Output the [x, y] coordinate of the center of the cell containing the given text.  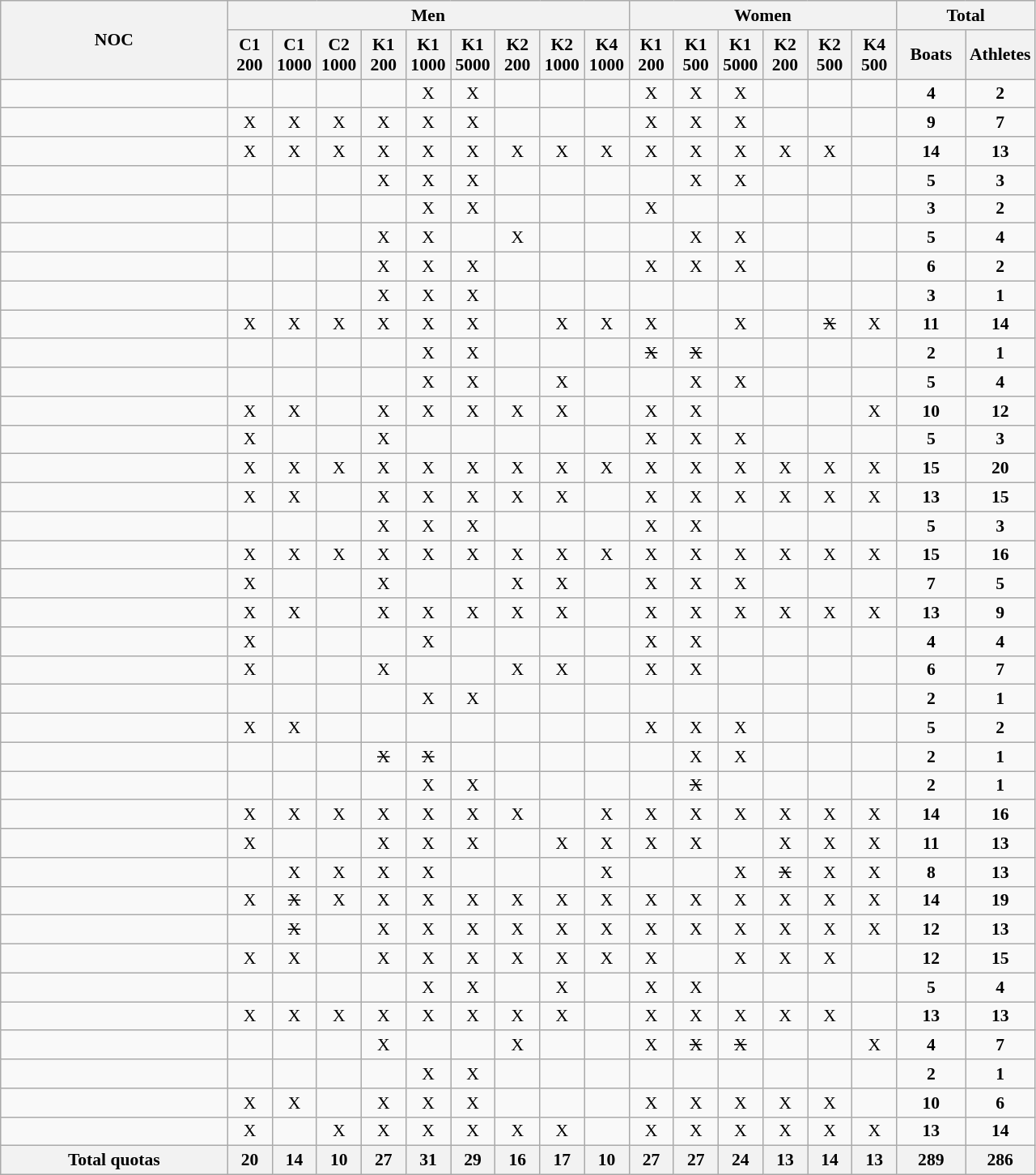
NOC [114, 40]
8 [931, 872]
19 [1000, 901]
Total quotas [114, 1160]
31 [427, 1160]
K1500 [696, 55]
24 [740, 1160]
K4500 [874, 55]
K21000 [562, 55]
C11000 [295, 55]
Women [762, 15]
C21000 [338, 55]
289 [931, 1160]
286 [1000, 1160]
17 [562, 1160]
K41000 [607, 55]
Athletes [1000, 55]
C1200 [249, 55]
K11000 [427, 55]
K2500 [830, 55]
Men [428, 15]
Total [966, 15]
Boats [931, 55]
29 [473, 1160]
